Return the (X, Y) coordinate for the center point of the cell that contains the specified text.  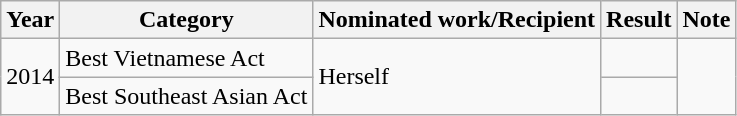
Best Vietnamese Act (186, 58)
2014 (30, 77)
Herself (457, 77)
Best Southeast Asian Act (186, 96)
Note (706, 20)
Nominated work/Recipient (457, 20)
Result (639, 20)
Year (30, 20)
Category (186, 20)
